Search for the cell housing the specified text and yield its [x, y] center coordinate. 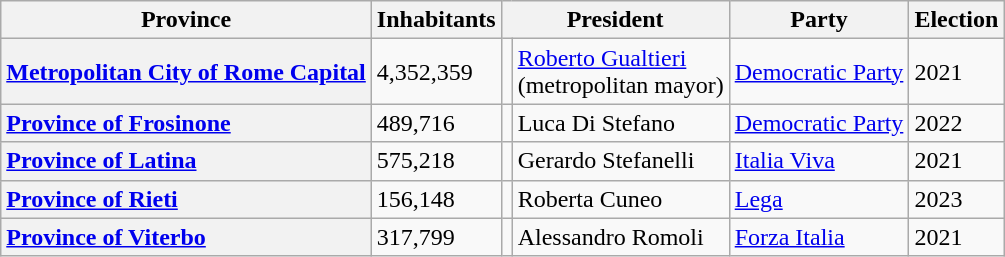
2023 [956, 199]
Metropolitan City of Rome Capital [186, 72]
Province [186, 20]
Alessandro Romoli [620, 237]
156,148 [436, 199]
317,799 [436, 237]
Roberto Gualtieri(metropolitan mayor) [620, 72]
Luca Di Stefano [620, 123]
Italia Viva [819, 161]
Province of Latina [186, 161]
Province of Rieti [186, 199]
Party [819, 20]
Province of Viterbo [186, 237]
Roberta Cuneo [620, 199]
4,352,359 [436, 72]
489,716 [436, 123]
Province of Frosinone [186, 123]
Gerardo Stefanelli [620, 161]
Lega [819, 199]
President [615, 20]
2022 [956, 123]
575,218 [436, 161]
Inhabitants [436, 20]
Forza Italia [819, 237]
Election [956, 20]
